Return (X, Y) of the center of cell containing provided text 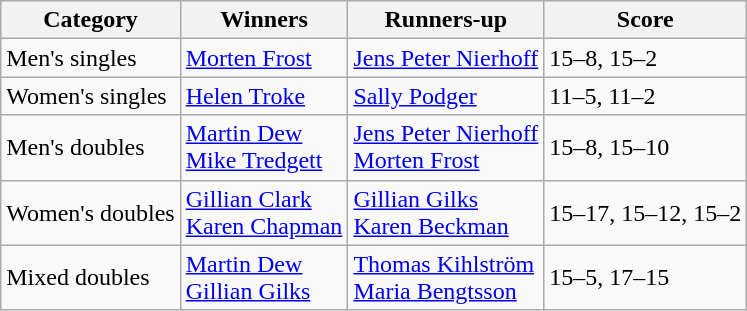
Thomas Kihlström Maria Bengtsson (446, 278)
15–5, 17–15 (646, 278)
Helen Troke (264, 96)
Gillian Clark Karen Chapman (264, 212)
Jens Peter Nierhoff (446, 58)
Morten Frost (264, 58)
Men's singles (90, 58)
Category (90, 20)
Sally Podger (446, 96)
Gillian Gilks Karen Beckman (446, 212)
Women's doubles (90, 212)
Score (646, 20)
Martin Dew Gillian Gilks (264, 278)
Martin Dew Mike Tredgett (264, 148)
15–17, 15–12, 15–2 (646, 212)
15–8, 15–10 (646, 148)
Winners (264, 20)
Men's doubles (90, 148)
11–5, 11–2 (646, 96)
Women's singles (90, 96)
Jens Peter Nierhoff Morten Frost (446, 148)
Mixed doubles (90, 278)
15–8, 15–2 (646, 58)
Runners-up (446, 20)
